Find where the given text appears and provide that cell's center as [x, y] coordinate. 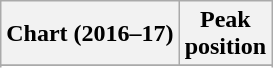
Chart (2016–17) [90, 34]
Peakposition [225, 34]
